Return (x, y) of the center of cell containing provided text 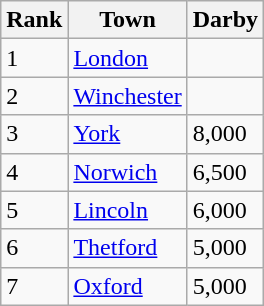
Norwich (128, 172)
Thetford (128, 248)
Winchester (128, 96)
Town (128, 20)
Lincoln (128, 210)
Darby (225, 20)
6,000 (225, 210)
York (128, 134)
6,500 (225, 172)
6 (34, 248)
London (128, 58)
Oxford (128, 286)
7 (34, 286)
2 (34, 96)
4 (34, 172)
Rank (34, 20)
5 (34, 210)
8,000 (225, 134)
1 (34, 58)
3 (34, 134)
